Identify which cell holds the provided text, then report its [X, Y] central coordinate. 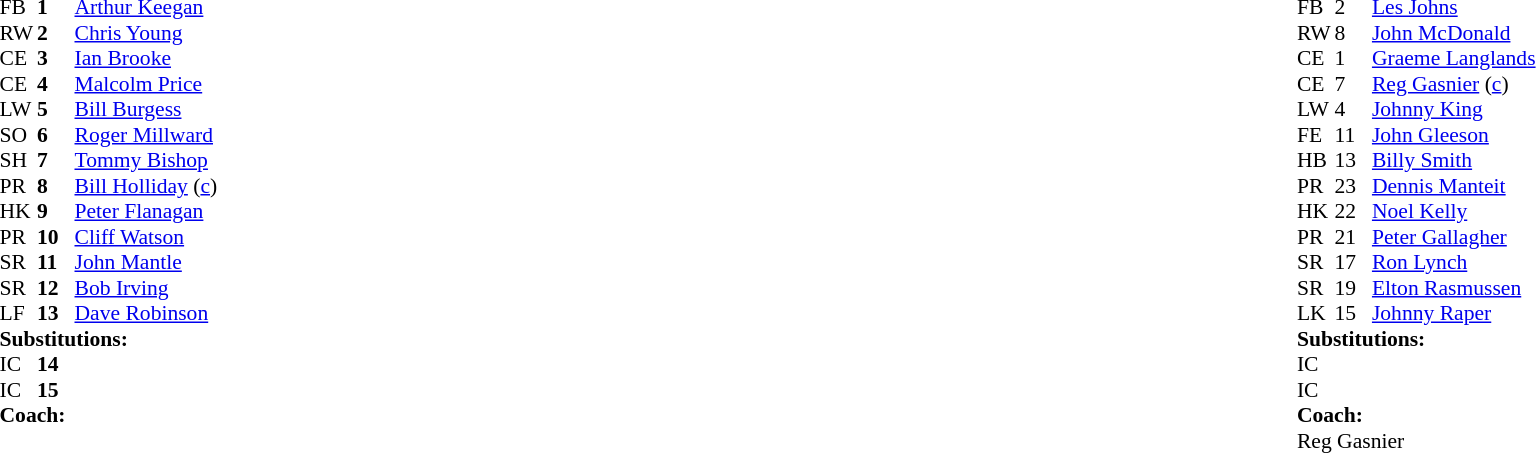
Johnny Raper [1454, 313]
Roger Millward [146, 135]
Graeme Langlands [1454, 59]
SO [19, 135]
6 [56, 135]
10 [56, 237]
Bob Irving [146, 288]
Chris Young [146, 33]
21 [1353, 237]
Peter Gallagher [1454, 237]
SH [19, 161]
Ron Lynch [1454, 263]
5 [56, 109]
Billy Smith [1454, 161]
Bill Holliday (c) [146, 186]
Cliff Watson [146, 237]
12 [56, 288]
Ian Brooke [146, 59]
23 [1353, 186]
Johnny King [1454, 109]
Tommy Bishop [146, 161]
14 [56, 365]
3 [56, 59]
Elton Rasmussen [1454, 288]
John Mantle [146, 263]
22 [1353, 211]
Dennis Manteit [1454, 186]
Bill Burgess [146, 109]
John Gleeson [1454, 135]
17 [1353, 263]
LK [1316, 313]
Noel Kelly [1454, 211]
1 [1353, 59]
19 [1353, 288]
Peter Flanagan [146, 211]
Malcolm Price [146, 84]
Dave Robinson [146, 313]
2 [56, 33]
9 [56, 211]
LF [19, 313]
FE [1316, 135]
HB [1316, 161]
Reg Gasnier (c) [1454, 84]
John McDonald [1454, 33]
